Detect which cell encompasses the target text, then output its [X, Y] center coordinate. 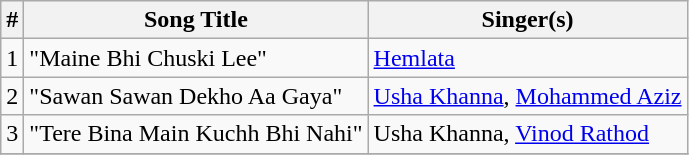
"Maine Bhi Chuski Lee" [196, 58]
"Tere Bina Main Kuchh Bhi Nahi" [196, 134]
3 [12, 134]
"Sawan Sawan Dekho Aa Gaya" [196, 96]
Singer(s) [528, 20]
Song Title [196, 20]
Usha Khanna, Vinod Rathod [528, 134]
2 [12, 96]
1 [12, 58]
# [12, 20]
Usha Khanna, Mohammed Aziz [528, 96]
Hemlata [528, 58]
